Extract the (X, Y) coordinate from the center of the cell holding the provided text.  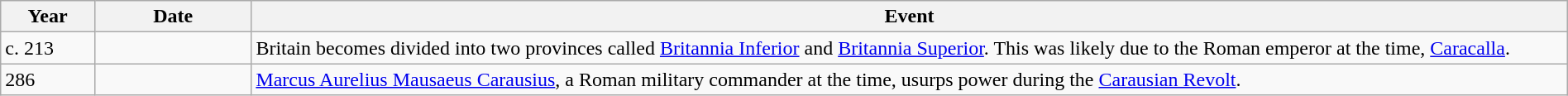
Year (48, 17)
c. 213 (48, 48)
Date (172, 17)
Marcus Aurelius Mausaeus Carausius, a Roman military commander at the time, usurps power during the Carausian Revolt. (910, 79)
Event (910, 17)
286 (48, 79)
